Locate the cell with the specified text and output its [X, Y] center coordinate. 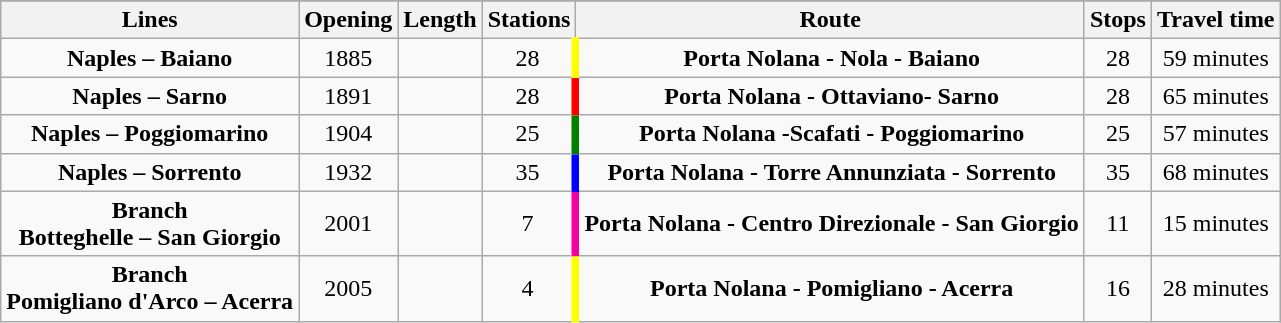
Porta Nolana - Centro Direzionale - San Giorgio [830, 224]
65 minutes [1216, 96]
4 [529, 288]
2005 [348, 288]
Opening [348, 20]
Route [830, 20]
Branch Botteghelle – San Giorgio [150, 224]
Lines [150, 20]
59 minutes [1216, 58]
68 minutes [1216, 172]
Porta Nolana - Pomigliano - Acerra [830, 288]
Length [440, 20]
1932 [348, 172]
28 minutes [1216, 288]
16 [1118, 288]
57 minutes [1216, 134]
7 [529, 224]
1904 [348, 134]
1891 [348, 96]
Travel time [1216, 20]
Naples – Baiano [150, 58]
Porta Nolana -Scafati - Poggiomarino [830, 134]
Branch Pomigliano d'Arco – Acerra [150, 288]
Porta Nolana - Ottaviano- Sarno [830, 96]
1885 [348, 58]
Naples – Poggiomarino [150, 134]
Stations [529, 20]
Porta Nolana - Torre Annunziata - Sorrento [830, 172]
Naples – Sarno [150, 96]
15 minutes [1216, 224]
Stops [1118, 20]
11 [1118, 224]
2001 [348, 224]
Porta Nolana - Nola - Baiano [830, 58]
Naples – Sorrento [150, 172]
